Scan for the cell matching the given text and deliver its [x, y] coordinate at center. 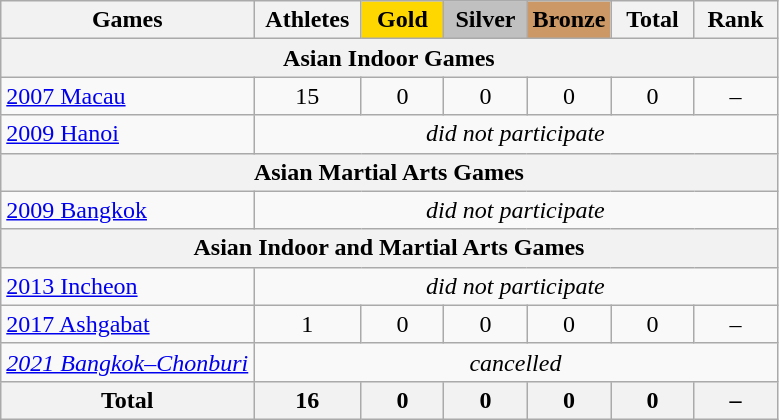
2013 Incheon [128, 286]
cancelled [516, 362]
Asian Indoor and Martial Arts Games [389, 248]
2021 Bangkok–Chonburi [128, 362]
2009 Bangkok [128, 210]
Bronze [569, 20]
Silver [486, 20]
2009 Hanoi [128, 134]
2017 Ashgabat [128, 324]
2007 Macau [128, 96]
15 [308, 96]
Athletes [308, 20]
Rank [736, 20]
Gold [402, 20]
1 [308, 324]
Asian Indoor Games [389, 58]
Asian Martial Arts Games [389, 172]
Games [128, 20]
16 [308, 400]
